Identify which cell holds the provided text, then report its [x, y] central coordinate. 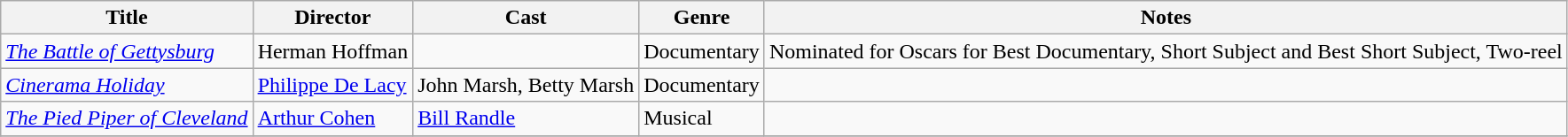
Genre [702, 18]
The Pied Piper of Cleveland [127, 118]
Musical [702, 118]
Bill Randle [527, 118]
Notes [1166, 18]
Director [333, 18]
Title [127, 18]
Cinerama Holiday [127, 85]
Herman Hoffman [333, 51]
Philippe De Lacy [333, 85]
Nominated for Oscars for Best Documentary, Short Subject and Best Short Subject, Two-reel [1166, 51]
The Battle of Gettysburg [127, 51]
Arthur Cohen [333, 118]
Cast [527, 18]
John Marsh, Betty Marsh [527, 85]
